Capture the cell that displays the provided text and extract its [X, Y] central coordinate. 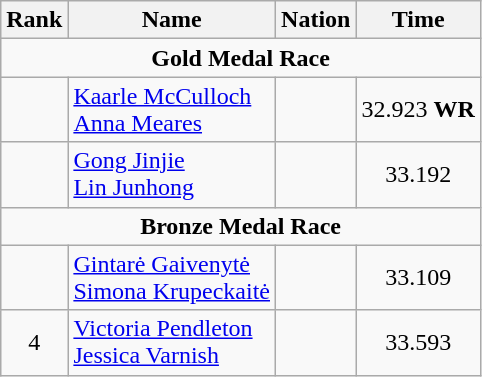
Kaarle McCullochAnna Meares [172, 110]
Name [172, 20]
32.923 WR [418, 110]
Time [418, 20]
Gintarė GaivenytėSimona Krupeckaitė [172, 278]
Nation [316, 20]
Rank [34, 20]
Victoria PendletonJessica Varnish [172, 342]
4 [34, 342]
Gold Medal Race [241, 58]
33.192 [418, 174]
33.109 [418, 278]
33.593 [418, 342]
Gong JinjieLin Junhong [172, 174]
Bronze Medal Race [241, 226]
